Detect which cell encompasses the target text, then output its [x, y] center coordinate. 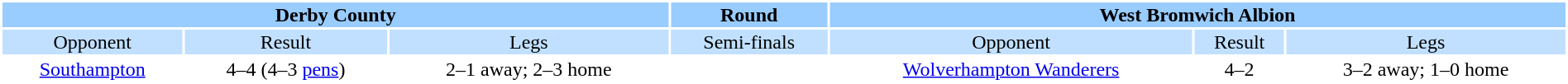
4–4 (4–3 pens) [285, 69]
Derby County [336, 15]
3–2 away; 1–0 home [1426, 69]
2–1 away; 2–3 home [528, 69]
Southampton [93, 69]
West Bromwich Albion [1198, 15]
Semi-finals [749, 42]
Wolverhampton Wanderers [1011, 69]
Round [749, 15]
4–2 [1239, 69]
